Return (X, Y) of the center of cell containing provided text 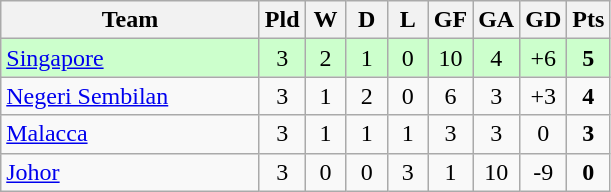
L (408, 20)
Singapore (130, 58)
+6 (544, 58)
W (326, 20)
Johor (130, 172)
+3 (544, 96)
-9 (544, 172)
6 (450, 96)
Pld (282, 20)
GA (496, 20)
Negeri Sembilan (130, 96)
Malacca (130, 134)
5 (588, 58)
GF (450, 20)
GD (544, 20)
D (366, 20)
Team (130, 20)
Pts (588, 20)
